Pinpoint the cell where the given text exists, returning its [x, y] midpoint coordinate. 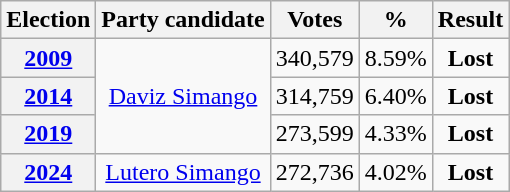
% [396, 20]
2019 [48, 134]
Lutero Simango [183, 172]
Result [470, 20]
6.40% [396, 96]
4.33% [396, 134]
2009 [48, 58]
340,579 [314, 58]
4.02% [396, 172]
Party candidate [183, 20]
2024 [48, 172]
2014 [48, 96]
Votes [314, 20]
Daviz Simango [183, 96]
Election [48, 20]
8.59% [396, 58]
273,599 [314, 134]
314,759 [314, 96]
272,736 [314, 172]
